Return the (X, Y) coordinate for the center point of the cell that contains the specified text.  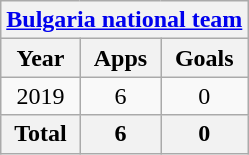
Year (40, 58)
Total (40, 134)
Bulgaria national team (124, 20)
2019 (40, 96)
Goals (204, 58)
Apps (120, 58)
